Extract the [X, Y] coordinate from the center of the cell holding the provided text.  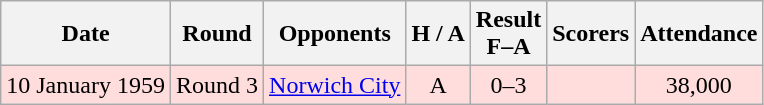
Round [216, 34]
Opponents [335, 34]
Scorers [591, 34]
Date [86, 34]
H / A [438, 34]
Round 3 [216, 85]
Attendance [699, 34]
ResultF–A [508, 34]
38,000 [699, 85]
A [438, 85]
0–3 [508, 85]
Norwich City [335, 85]
10 January 1959 [86, 85]
